Provide the (x, y) coordinate of the cell's center where the given text is located.  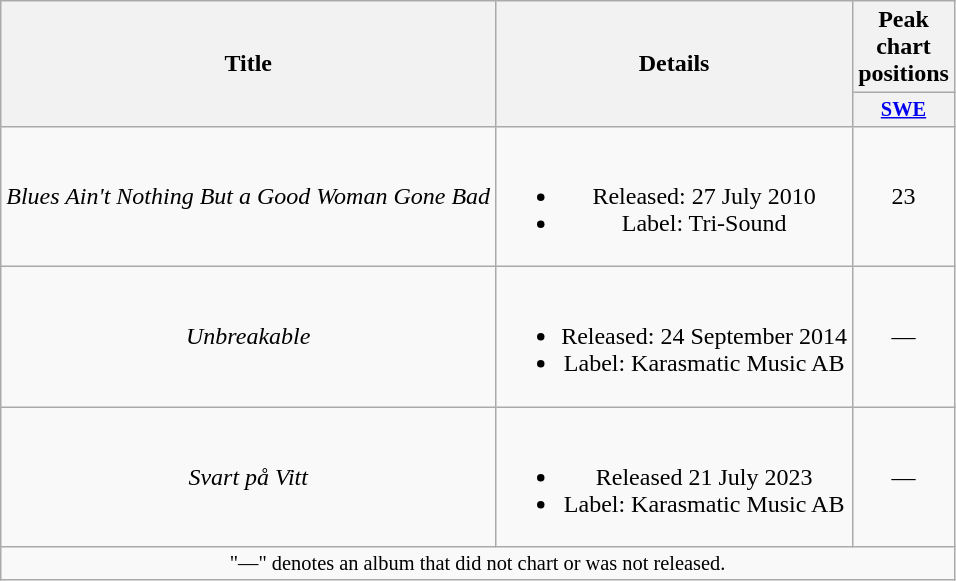
Blues Ain't Nothing But a Good Woman Gone Bad (248, 196)
Title (248, 64)
"—" denotes an album that did not chart or was not released. (478, 564)
Unbreakable (248, 337)
SWE (904, 110)
Svart på Vitt (248, 477)
Released 21 July 2023Label: Karasmatic Music AB (674, 477)
Released: 24 September 2014Label: Karasmatic Music AB (674, 337)
Released: 27 July 2010Label: Tri-Sound (674, 196)
23 (904, 196)
Peak chart positions (904, 47)
Details (674, 64)
